Return [x, y] of the center of cell containing provided text 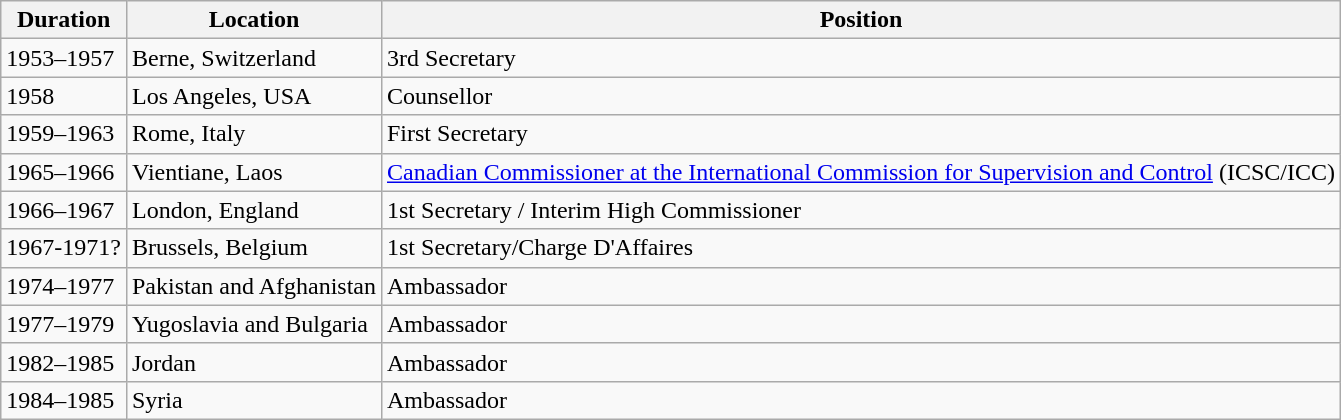
1959–1963 [64, 134]
1984–1985 [64, 400]
Berne, Switzerland [254, 58]
Position [860, 20]
Location [254, 20]
London, England [254, 210]
Vientiane, Laos [254, 172]
1953–1957 [64, 58]
1958 [64, 96]
First Secretary [860, 134]
Yugoslavia and Bulgaria [254, 324]
Los Angeles, USA [254, 96]
3rd Secretary [860, 58]
Syria [254, 400]
1st Secretary / Interim High Commissioner [860, 210]
1st Secretary/Charge D'Affaires [860, 248]
Pakistan and Afghanistan [254, 286]
1966–1967 [64, 210]
Canadian Commissioner at the International Commission for Supervision and Control (ICSC/ICC) [860, 172]
1977–1979 [64, 324]
Duration [64, 20]
1974–1977 [64, 286]
Brussels, Belgium [254, 248]
1965–1966 [64, 172]
Jordan [254, 362]
Counsellor [860, 96]
1967-1971? [64, 248]
1982–1985 [64, 362]
Rome, Italy [254, 134]
